Search for the cell housing the specified text and yield its [X, Y] center coordinate. 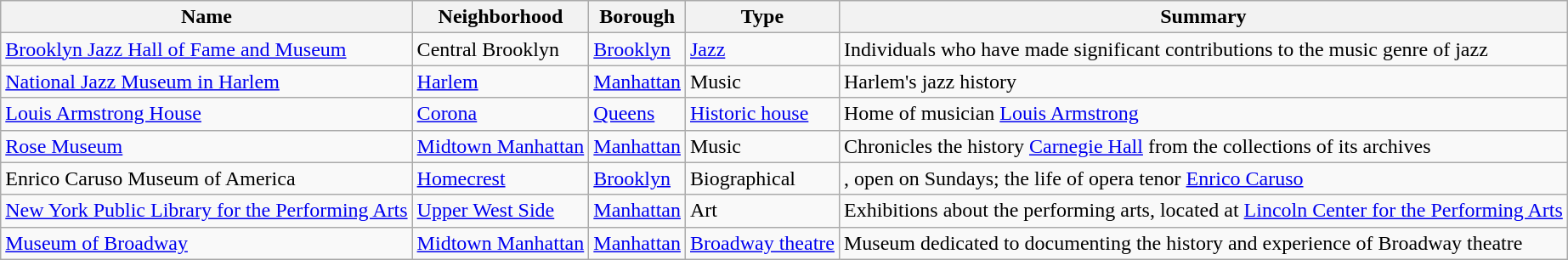
Neighborhood [501, 17]
Enrico Caruso Museum of America [207, 178]
Exhibitions about the performing arts, located at Lincoln Center for the Performing Arts [1203, 211]
Corona [501, 114]
Name [207, 17]
New York Public Library for the Performing Arts [207, 211]
Historic house [761, 114]
Harlem [501, 82]
Borough [637, 17]
Art [761, 211]
Type [761, 17]
Harlem's jazz history [1203, 82]
Jazz [761, 49]
Individuals who have made significant contributions to the music genre of jazz [1203, 49]
Central Brooklyn [501, 49]
Chronicles the history Carnegie Hall from the collections of its archives [1203, 146]
Queens [637, 114]
Museum of Broadway [207, 243]
Louis Armstrong House [207, 114]
Home of musician Louis Armstrong [1203, 114]
Homecrest [501, 178]
Summary [1203, 17]
Rose Museum [207, 146]
Upper West Side [501, 211]
National Jazz Museum in Harlem [207, 82]
Broadway theatre [761, 243]
, open on Sundays; the life of opera tenor Enrico Caruso [1203, 178]
Biographical [761, 178]
Museum dedicated to documenting the history and experience of Broadway theatre [1203, 243]
Brooklyn Jazz Hall of Fame and Museum [207, 49]
